Return (x, y) of the center of cell containing provided text 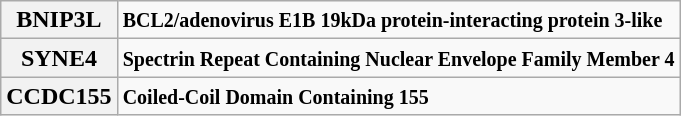
BCL2/adenovirus E1B 19kDa protein-interacting protein 3-like (398, 20)
CCDC155 (59, 96)
Spectrin Repeat Containing Nuclear Envelope Family Member 4 (398, 58)
SYNE4 (59, 58)
Coiled-Coil Domain Containing 155 (398, 96)
BNIP3L (59, 20)
